Extract the (X, Y) coordinate from the center of the cell holding the provided text.  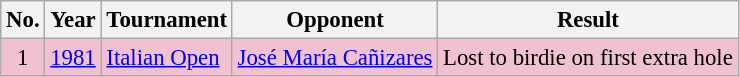
Italian Open (166, 58)
1 (23, 58)
José María Cañizares (334, 58)
No. (23, 20)
Year (73, 20)
Lost to birdie on first extra hole (588, 58)
Result (588, 20)
Opponent (334, 20)
Tournament (166, 20)
1981 (73, 58)
